Search for the cell housing the specified text and yield its [x, y] center coordinate. 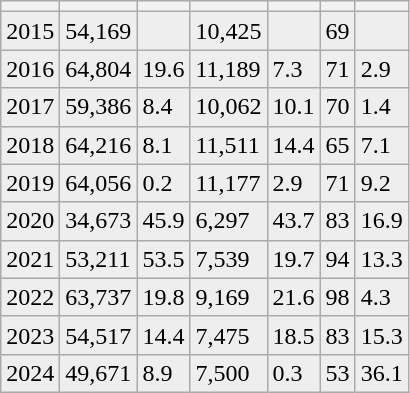
19.6 [164, 69]
2020 [30, 221]
8.4 [164, 107]
49,671 [98, 373]
64,056 [98, 183]
11,511 [228, 145]
53 [338, 373]
7,475 [228, 335]
15.3 [382, 335]
65 [338, 145]
69 [338, 31]
53.5 [164, 259]
7,539 [228, 259]
2024 [30, 373]
98 [338, 297]
36.1 [382, 373]
43.7 [294, 221]
16.9 [382, 221]
9.2 [382, 183]
10,425 [228, 31]
64,216 [98, 145]
10.1 [294, 107]
19.8 [164, 297]
34,673 [98, 221]
70 [338, 107]
2018 [30, 145]
54,169 [98, 31]
2019 [30, 183]
9,169 [228, 297]
4.3 [382, 297]
0.2 [164, 183]
11,177 [228, 183]
2016 [30, 69]
8.9 [164, 373]
7,500 [228, 373]
7.3 [294, 69]
64,804 [98, 69]
0.3 [294, 373]
59,386 [98, 107]
13.3 [382, 259]
2021 [30, 259]
1.4 [382, 107]
18.5 [294, 335]
54,517 [98, 335]
10,062 [228, 107]
11,189 [228, 69]
2015 [30, 31]
6,297 [228, 221]
2023 [30, 335]
7.1 [382, 145]
19.7 [294, 259]
94 [338, 259]
2017 [30, 107]
8.1 [164, 145]
45.9 [164, 221]
53,211 [98, 259]
2022 [30, 297]
63,737 [98, 297]
21.6 [294, 297]
